Identify which cell holds the provided text, then report its (x, y) central coordinate. 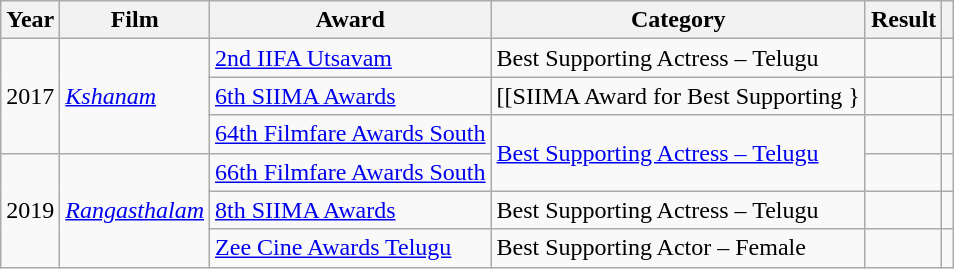
Film (135, 20)
Rangasthalam (135, 210)
2019 (30, 210)
64th Filmfare Awards South (351, 134)
Year (30, 20)
66th Filmfare Awards South (351, 172)
Category (678, 20)
8th SIIMA Awards (351, 210)
Zee Cine Awards Telugu (351, 248)
2017 (30, 96)
Best Supporting Actor – Female (678, 248)
Kshanam (135, 96)
2nd IIFA Utsavam (351, 58)
Award (351, 20)
[[SIIMA Award for Best Supporting } (678, 96)
6th SIIMA Awards (351, 96)
Result (903, 20)
